Scan for the cell matching the given text and deliver its (x, y) coordinate at center. 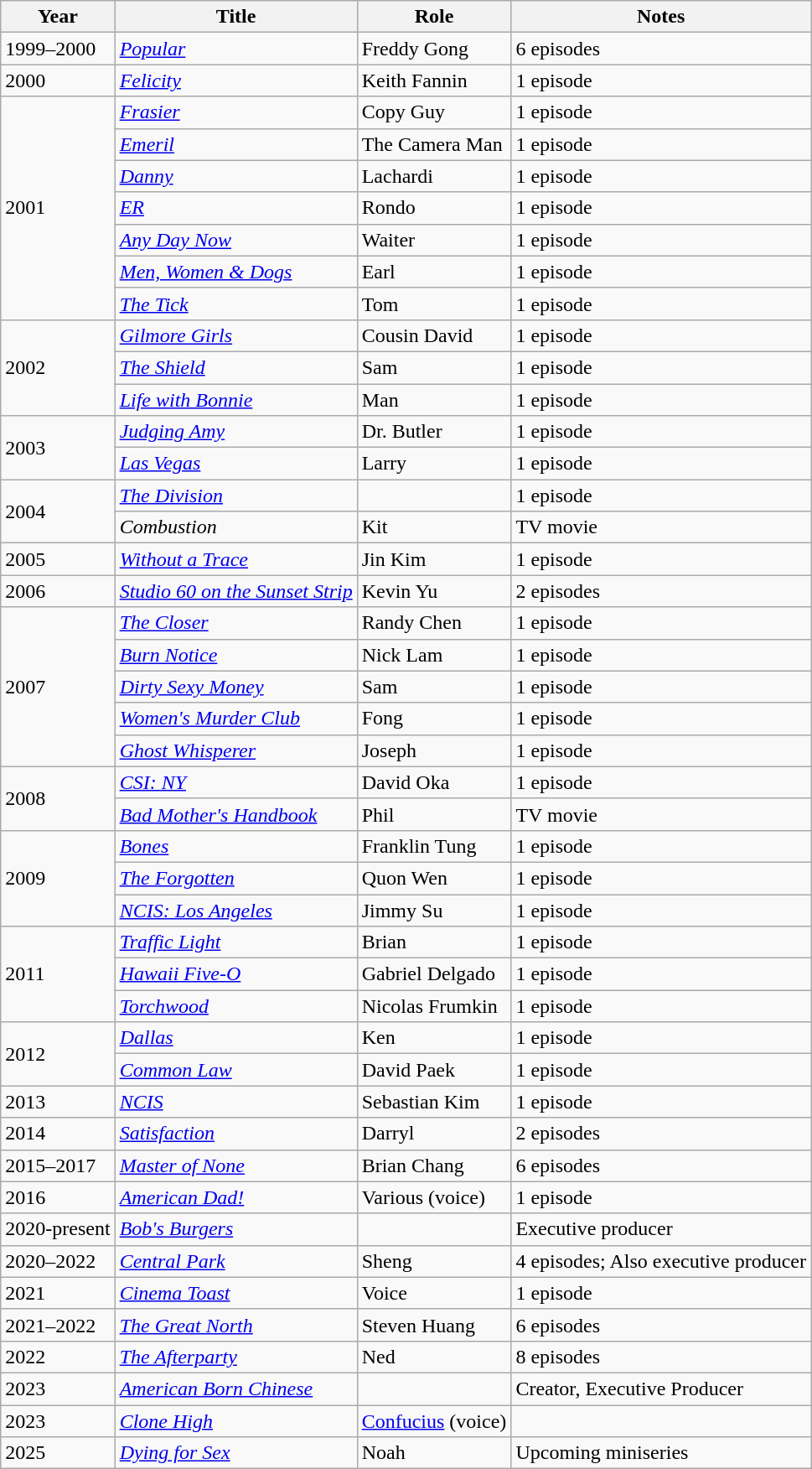
Emeril (236, 144)
The Division (236, 496)
Lachardi (434, 176)
Without a Trace (236, 559)
2013 (58, 1102)
Sheng (434, 1261)
Nick Lam (434, 655)
The Afterparty (236, 1357)
Tom (434, 304)
2016 (58, 1197)
Ghost Whisperer (236, 750)
The Great North (236, 1325)
Rondo (434, 208)
Common Law (236, 1070)
2022 (58, 1357)
2007 (58, 687)
2012 (58, 1054)
2025 (58, 1453)
Confucius (voice) (434, 1421)
2011 (58, 974)
Ned (434, 1357)
Studio 60 on the Sunset Strip (236, 591)
Kit (434, 527)
Earl (434, 272)
Copy Guy (434, 112)
Hawaii Five-O (236, 974)
American Born Chinese (236, 1389)
Notes (661, 17)
2014 (58, 1134)
Creator, Executive Producer (661, 1389)
Burn Notice (236, 655)
Dallas (236, 1038)
Bones (236, 846)
Quon Wen (434, 878)
2006 (58, 591)
Brian (434, 942)
2003 (58, 448)
Sebastian Kim (434, 1102)
ER (236, 208)
Bad Mother's Handbook (236, 814)
Joseph (434, 750)
Phil (434, 814)
Various (voice) (434, 1197)
2001 (58, 208)
Combustion (236, 527)
Gabriel Delgado (434, 974)
Dirty Sexy Money (236, 687)
2020-present (58, 1229)
American Dad! (236, 1197)
Noah (434, 1453)
Las Vegas (236, 464)
Men, Women & Dogs (236, 272)
Title (236, 17)
The Closer (236, 623)
Danny (236, 176)
Master of None (236, 1165)
Jimmy Su (434, 910)
The Forgotten (236, 878)
Frasier (236, 112)
Satisfaction (236, 1134)
8 episodes (661, 1357)
Torchwood (236, 1006)
Franklin Tung (434, 846)
Randy Chen (434, 623)
2002 (58, 367)
1999–2000 (58, 49)
Voice (434, 1293)
2021–2022 (58, 1325)
Darryl (434, 1134)
David Oka (434, 782)
Popular (236, 49)
2000 (58, 80)
Upcoming miniseries (661, 1453)
Life with Bonnie (236, 400)
Freddy Gong (434, 49)
Steven Huang (434, 1325)
Cinema Toast (236, 1293)
Dying for Sex (236, 1453)
Any Day Now (236, 240)
2005 (58, 559)
Brian Chang (434, 1165)
Cousin David (434, 335)
Nicolas Frumkin (434, 1006)
Women's Murder Club (236, 719)
Jin Kim (434, 559)
Man (434, 400)
Role (434, 17)
The Camera Man (434, 144)
4 episodes; Also executive producer (661, 1261)
2009 (58, 878)
2021 (58, 1293)
Waiter (434, 240)
Executive producer (661, 1229)
Keith Fannin (434, 80)
The Tick (236, 304)
The Shield (236, 367)
Clone High (236, 1421)
Larry (434, 464)
CSI: NY (236, 782)
Bob's Burgers (236, 1229)
Fong (434, 719)
Dr. Butler (434, 432)
Ken (434, 1038)
Judging Amy (236, 432)
Felicity (236, 80)
David Paek (434, 1070)
Gilmore Girls (236, 335)
2008 (58, 798)
Year (58, 17)
2004 (58, 511)
Kevin Yu (434, 591)
2015–2017 (58, 1165)
NCIS: Los Angeles (236, 910)
2020–2022 (58, 1261)
NCIS (236, 1102)
Traffic Light (236, 942)
Central Park (236, 1261)
